Determine the [X, Y] coordinate at the center of the cell enclosing the given text.  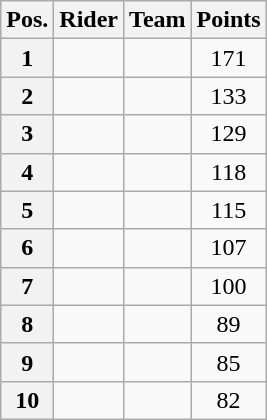
118 [228, 172]
Team [158, 20]
85 [228, 362]
3 [28, 134]
2 [28, 96]
171 [228, 58]
5 [28, 210]
6 [28, 248]
Points [228, 20]
7 [28, 286]
9 [28, 362]
4 [28, 172]
107 [228, 248]
Pos. [28, 20]
100 [228, 286]
133 [228, 96]
1 [28, 58]
8 [28, 324]
129 [228, 134]
82 [228, 400]
Rider [89, 20]
115 [228, 210]
89 [228, 324]
10 [28, 400]
